Identify which cell holds the provided text, then report its [X, Y] central coordinate. 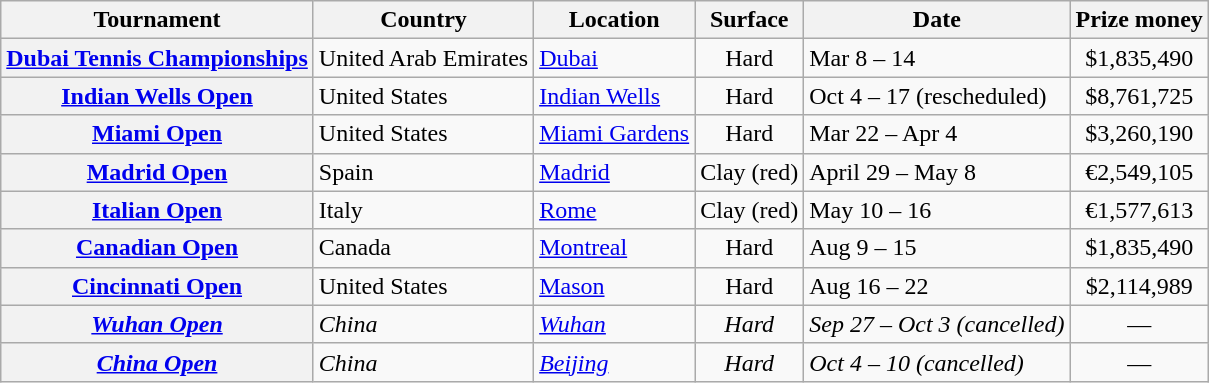
Montreal [614, 248]
€2,549,105 [1139, 172]
Country [423, 20]
$3,260,190 [1139, 134]
Madrid [614, 172]
United Arab Emirates [423, 58]
Spain [423, 172]
Indian Wells Open [158, 96]
Aug 9 – 15 [937, 248]
Wuhan [614, 324]
Surface [750, 20]
May 10 – 16 [937, 210]
Italian Open [158, 210]
Indian Wells [614, 96]
Italy [423, 210]
Oct 4 – 10 (cancelled) [937, 362]
China Open [158, 362]
Wuhan Open [158, 324]
Mar 8 – 14 [937, 58]
April 29 – May 8 [937, 172]
Location [614, 20]
Tournament [158, 20]
$2,114,989 [1139, 286]
Miami Open [158, 134]
€1,577,613 [1139, 210]
Dubai [614, 58]
Mar 22 – Apr 4 [937, 134]
Madrid Open [158, 172]
Rome [614, 210]
$8,761,725 [1139, 96]
Cincinnati Open [158, 286]
Aug 16 – 22 [937, 286]
Dubai Tennis Championships [158, 58]
Prize money [1139, 20]
Date [937, 20]
Canada [423, 248]
Canadian Open [158, 248]
Beijing [614, 362]
Mason [614, 286]
Sep 27 – Oct 3 (cancelled) [937, 324]
Miami Gardens [614, 134]
Oct 4 – 17 (rescheduled) [937, 96]
